Identify which cell holds the provided text, then report its [x, y] central coordinate. 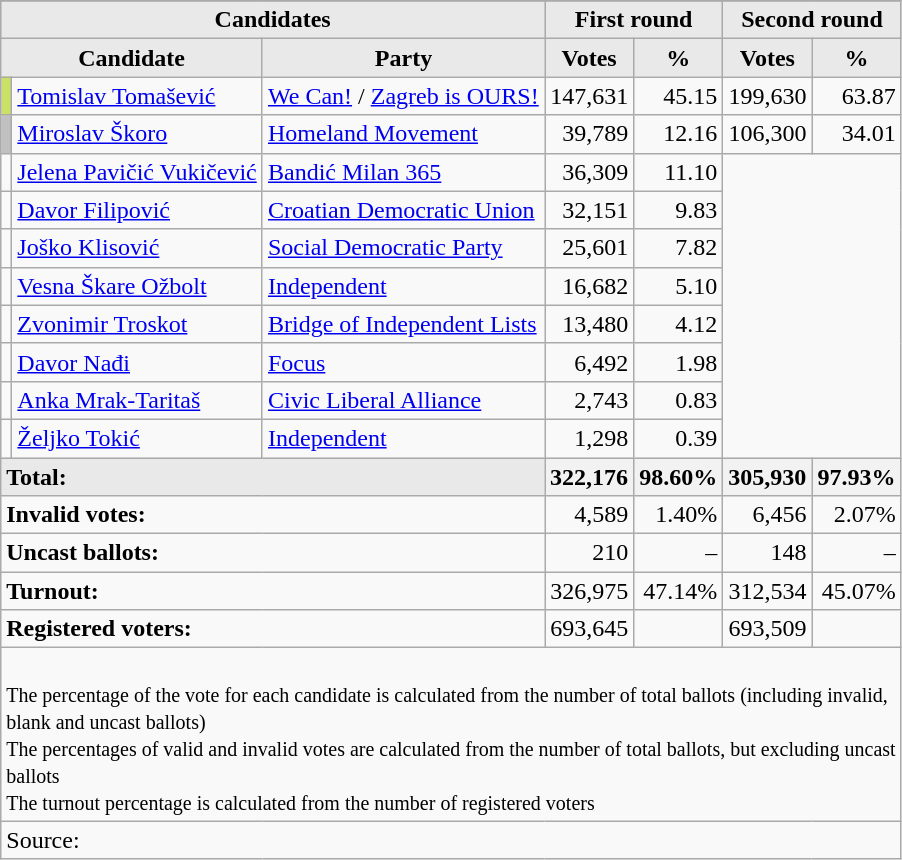
Tomislav Tomašević [138, 96]
Vesna Škare Ožbolt [138, 286]
98.60% [678, 477]
Željko Tokić [138, 438]
11.10 [678, 172]
45.07% [856, 591]
Anka Mrak-Taritaš [138, 400]
47.14% [678, 591]
36,309 [590, 172]
693,509 [768, 629]
25,601 [590, 248]
Bandić Milan 365 [403, 172]
Social Democratic Party [403, 248]
97.93% [856, 477]
34.01 [856, 134]
Focus [403, 362]
Croatian Democratic Union [403, 210]
12.16 [678, 134]
4.12 [678, 324]
322,176 [590, 477]
13,480 [590, 324]
312,534 [768, 591]
199,630 [768, 96]
6,492 [590, 362]
Zvonimir Troskot [138, 324]
4,589 [590, 515]
Bridge of Independent Lists [403, 324]
305,930 [768, 477]
Uncast ballots: [273, 553]
106,300 [768, 134]
7.82 [678, 248]
Davor Filipović [138, 210]
Party [403, 58]
Jelena Pavičić Vukičević [138, 172]
Civic Liberal Alliance [403, 400]
6,456 [768, 515]
Homeland Movement [403, 134]
First round [634, 20]
1,298 [590, 438]
693,645 [590, 629]
326,975 [590, 591]
210 [590, 553]
39,789 [590, 134]
16,682 [590, 286]
45.15 [678, 96]
Total: [273, 477]
0.39 [678, 438]
32,151 [590, 210]
1.40% [678, 515]
2,743 [590, 400]
Joško Klisović [138, 248]
Candidates [273, 20]
Second round [812, 20]
147,631 [590, 96]
Miroslav Škoro [138, 134]
Davor Nađi [138, 362]
0.83 [678, 400]
63.87 [856, 96]
5.10 [678, 286]
9.83 [678, 210]
Candidate [132, 58]
We Can! / Zagreb is OURS! [403, 96]
Source: [451, 840]
148 [768, 553]
Invalid votes: [273, 515]
1.98 [678, 362]
Turnout: [273, 591]
Registered voters: [273, 629]
2.07% [856, 515]
